Extract the [x, y] coordinate from the center of the cell holding the provided text.  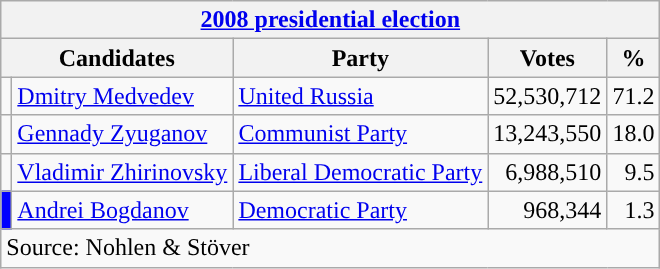
Gennady Zyuganov [122, 134]
52,530,712 [548, 96]
Dmitry Medvedev [122, 96]
Source: Nohlen & Stöver [330, 248]
Votes [548, 58]
6,988,510 [548, 172]
2008 presidential election [330, 20]
968,344 [548, 210]
1.3 [634, 210]
9.5 [634, 172]
Democratic Party [360, 210]
Candidates [117, 58]
Communist Party [360, 134]
Liberal Democratic Party [360, 172]
Vladimir Zhirinovsky [122, 172]
71.2 [634, 96]
Party [360, 58]
United Russia [360, 96]
18.0 [634, 134]
Andrei Bogdanov [122, 210]
% [634, 58]
13,243,550 [548, 134]
